Extract the (x, y) coordinate from the center of the cell holding the provided text.  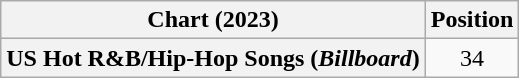
34 (472, 58)
Chart (2023) (213, 20)
Position (472, 20)
US Hot R&B/Hip-Hop Songs (Billboard) (213, 58)
